From the cell containing the given text, extract its center point as (x, y) coordinate. 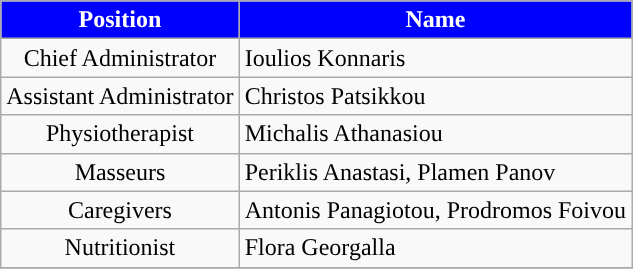
Assistant Administrator (120, 96)
Name (435, 20)
Masseurs (120, 172)
Ioulios Konnaris (435, 58)
Flora Georgalla (435, 248)
Christos Patsikkou (435, 96)
Nutritionist (120, 248)
Michalis Athanasiou (435, 134)
Periklis Anastasi, Plamen Panov (435, 172)
Antonis Panagiotou, Prodromos Foivou (435, 210)
Chief Administrator (120, 58)
Caregivers (120, 210)
Physiotherapist (120, 134)
Position (120, 20)
